Return (x, y) of the center of cell containing provided text 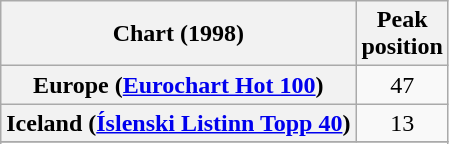
Europe (Eurochart Hot 100) (178, 85)
Iceland (Íslenski Listinn Topp 40) (178, 123)
Chart (1998) (178, 34)
47 (402, 85)
Peakposition (402, 34)
13 (402, 123)
